Identify which cell holds the provided text, then report its [x, y] central coordinate. 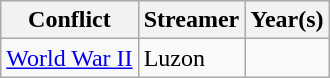
Conflict [70, 20]
World War II [70, 58]
Luzon [192, 58]
Streamer [192, 20]
Year(s) [287, 20]
